Determine the [X, Y] coordinate at the center of the cell enclosing the given text.  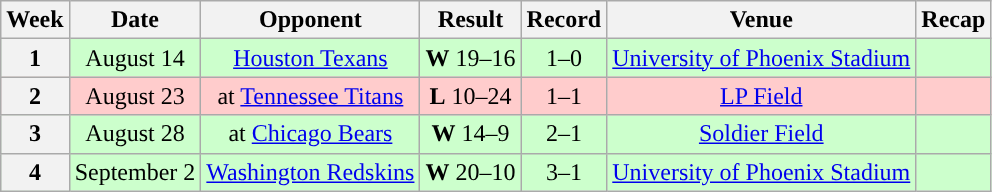
Venue [762, 20]
at Tennessee Titans [310, 96]
3 [35, 134]
August 23 [135, 96]
Opponent [310, 20]
at Chicago Bears [310, 134]
Soldier Field [762, 134]
LP Field [762, 96]
2 [35, 96]
Washington Redskins [310, 172]
August 14 [135, 58]
Week [35, 20]
1–1 [564, 96]
Recap [954, 20]
1 [35, 58]
Record [564, 20]
Result [470, 20]
August 28 [135, 134]
2–1 [564, 134]
September 2 [135, 172]
3–1 [564, 172]
W 20–10 [470, 172]
W 19–16 [470, 58]
1–0 [564, 58]
L 10–24 [470, 96]
Houston Texans [310, 58]
W 14–9 [470, 134]
4 [35, 172]
Date [135, 20]
